Identify which cell holds the provided text, then report its [X, Y] central coordinate. 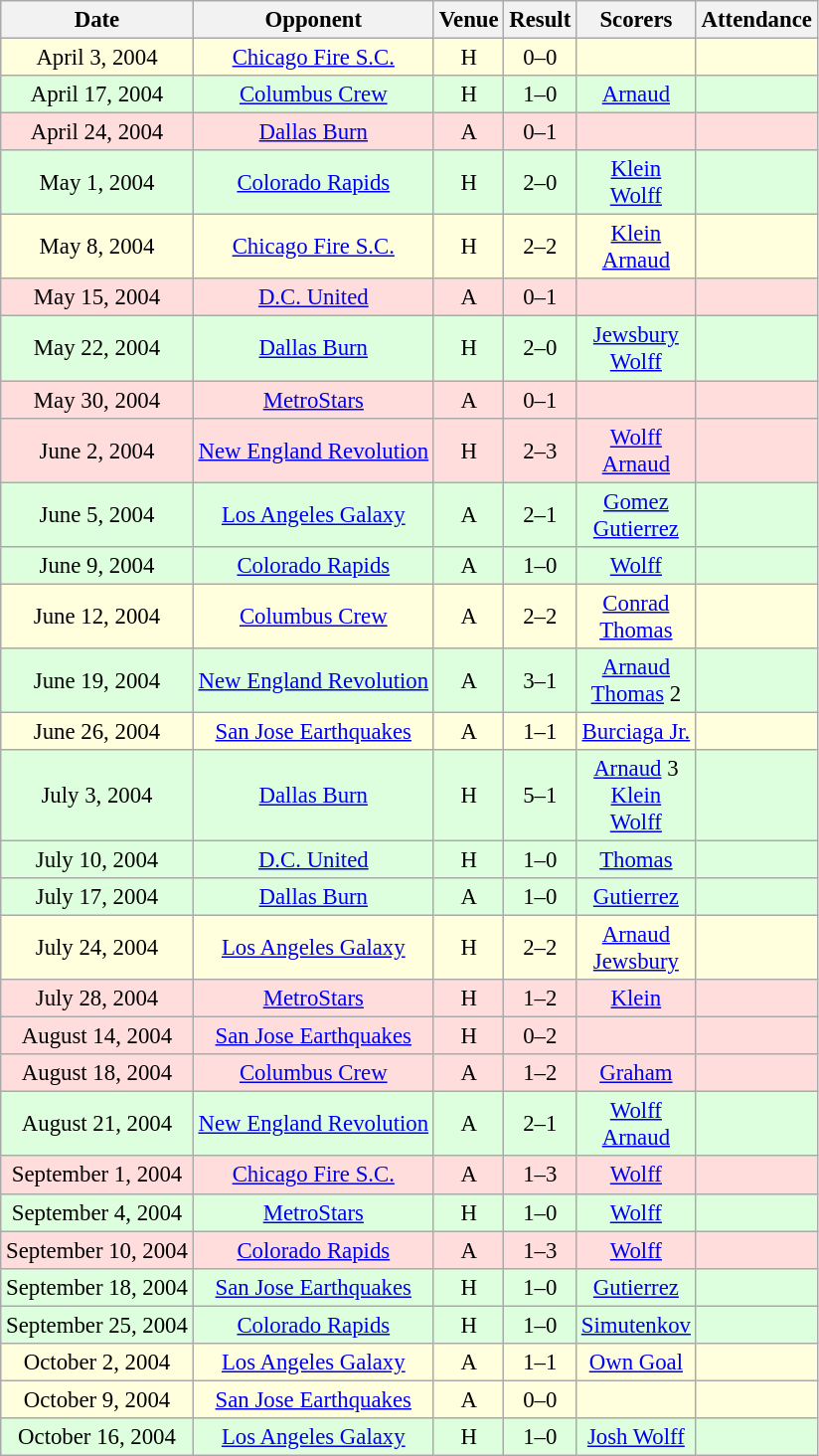
Gomez Gutierrez [636, 515]
July 24, 2004 [97, 949]
May 8, 2004 [97, 247]
Burciaga Jr. [636, 731]
2–3 [541, 450]
August 14, 2004 [97, 1036]
September 1, 2004 [97, 1176]
June 26, 2004 [97, 731]
June 2, 2004 [97, 450]
May 15, 2004 [97, 297]
August 18, 2004 [97, 1073]
3–1 [541, 680]
May 1, 2004 [97, 183]
Jewsbury Wolff [636, 348]
April 3, 2004 [97, 58]
Graham [636, 1073]
September 18, 2004 [97, 1287]
Opponent [313, 20]
Klein [636, 999]
September 25, 2004 [97, 1325]
June 9, 2004 [97, 565]
Thomas [636, 859]
April 17, 2004 [97, 94]
Conrad Thomas [636, 617]
Klein Arnaud [636, 247]
Arnaud Thomas 2 [636, 680]
July 3, 2004 [97, 796]
October 2, 2004 [97, 1363]
July 10, 2004 [97, 859]
Arnaud [636, 94]
May 22, 2004 [97, 348]
Josh Wolff [636, 1437]
May 30, 2004 [97, 400]
September 4, 2004 [97, 1212]
Own Goal [636, 1363]
April 24, 2004 [97, 132]
Arnaud Jewsbury [636, 949]
July 17, 2004 [97, 897]
0–2 [541, 1036]
Simutenkov [636, 1325]
June 19, 2004 [97, 680]
September 10, 2004 [97, 1250]
October 9, 2004 [97, 1399]
5–1 [541, 796]
October 16, 2004 [97, 1437]
Venue [469, 20]
Arnaud 3 Klein Wolff [636, 796]
Attendance [756, 20]
Date [97, 20]
July 28, 2004 [97, 999]
Result [541, 20]
Scorers [636, 20]
Klein Wolff [636, 183]
June 12, 2004 [97, 617]
June 5, 2004 [97, 515]
August 21, 2004 [97, 1124]
